Search for the cell housing the specified text and yield its [x, y] center coordinate. 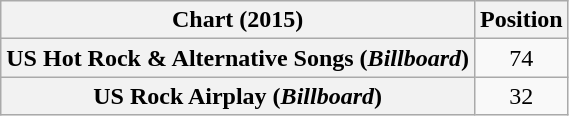
74 [521, 58]
Position [521, 20]
US Hot Rock & Alternative Songs (Billboard) [238, 58]
32 [521, 96]
US Rock Airplay (Billboard) [238, 96]
Chart (2015) [238, 20]
